Scan for the cell matching the given text and deliver its (x, y) coordinate at center. 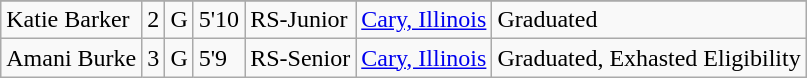
5'9 (218, 58)
RS-Junior (300, 20)
RS-Senior (300, 58)
Graduated (649, 20)
2 (154, 20)
5'10 (218, 20)
Katie Barker (72, 20)
Graduated, Exhasted Eligibility (649, 58)
3 (154, 58)
Amani Burke (72, 58)
